Provide the [x, y] coordinate of the cell's center where the given text is located.  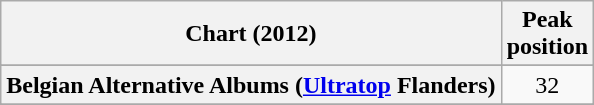
Chart (2012) [251, 34]
Peakposition [547, 34]
Belgian Alternative Albums (Ultratop Flanders) [251, 85]
32 [547, 85]
